Output the (x, y) coordinate of the center of the cell containing the given text.  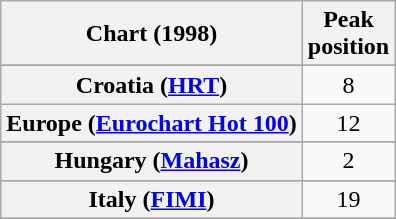
2 (348, 161)
12 (348, 123)
Peakposition (348, 34)
Croatia (HRT) (152, 85)
8 (348, 85)
Europe (Eurochart Hot 100) (152, 123)
Italy (FIMI) (152, 199)
19 (348, 199)
Chart (1998) (152, 34)
Hungary (Mahasz) (152, 161)
